Capture the cell that displays the provided text and extract its (X, Y) central coordinate. 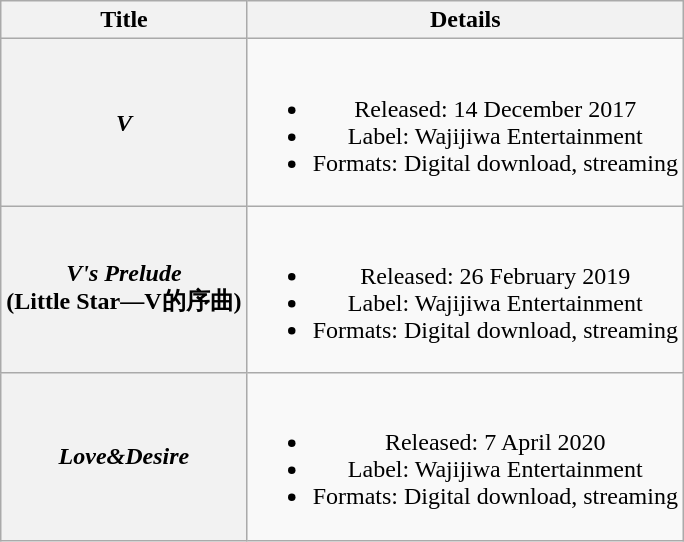
Released: 14 December 2017Label: Wajijiwa EntertainmentFormats: Digital download, streaming (465, 122)
V's Prelude(Little Star—V的序曲) (124, 290)
Released: 7 April 2020Label: Wajijiwa EntertainmentFormats: Digital download, streaming (465, 456)
V (124, 122)
Released: 26 February 2019Label: Wajijiwa EntertainmentFormats: Digital download, streaming (465, 290)
Title (124, 20)
Love&Desire (124, 456)
Details (465, 20)
